Determine the (X, Y) coordinate at the center of the cell enclosing the given text.  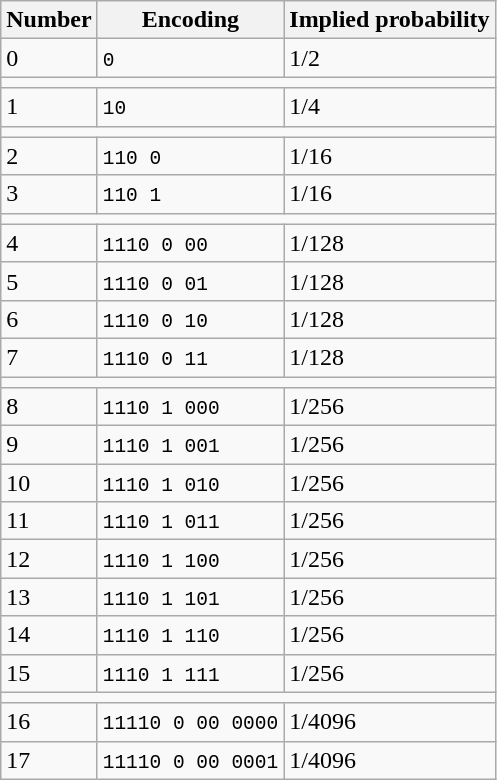
8 (49, 407)
1110 0 11 (190, 357)
5 (49, 281)
4 (49, 243)
110 1 (190, 194)
9 (49, 445)
Encoding (190, 20)
1110 0 00 (190, 243)
15 (49, 673)
1110 1 001 (190, 445)
17 (49, 760)
6 (49, 319)
1110 1 110 (190, 635)
1/4 (390, 107)
3 (49, 194)
11110 0 00 0000 (190, 722)
1110 1 111 (190, 673)
1110 1 100 (190, 559)
14 (49, 635)
Implied probability (390, 20)
1110 0 10 (190, 319)
Number (49, 20)
1110 1 010 (190, 483)
16 (49, 722)
7 (49, 357)
11 (49, 521)
1/2 (390, 58)
2 (49, 156)
11110 0 00 0001 (190, 760)
1110 1 000 (190, 407)
110 0 (190, 156)
13 (49, 597)
12 (49, 559)
1110 0 01 (190, 281)
1110 1 101 (190, 597)
1 (49, 107)
1110 1 011 (190, 521)
